Find where the given text appears and provide that cell's center as [x, y] coordinate. 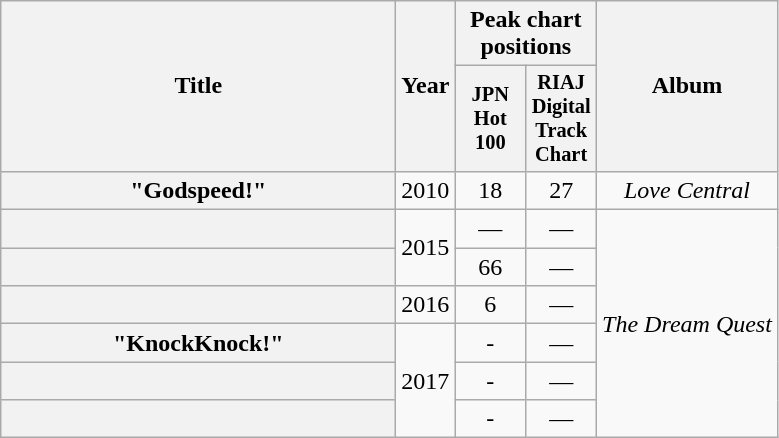
2017 [426, 381]
Love Central [688, 190]
Peak chart positions [526, 34]
2016 [426, 305]
"KnockKnock!" [198, 343]
27 [562, 190]
2015 [426, 248]
Title [198, 86]
"Godspeed!" [198, 190]
18 [490, 190]
JPN Hot 100 [490, 119]
6 [490, 305]
66 [490, 267]
2010 [426, 190]
Year [426, 86]
The Dream Quest [688, 324]
RIAJ DigitalTrackChart [562, 119]
Album [688, 86]
